Find where the given text appears and provide that cell's center as (x, y) coordinate. 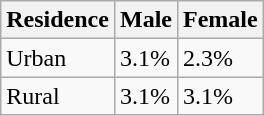
Female (221, 20)
Male (146, 20)
Urban (58, 58)
2.3% (221, 58)
Residence (58, 20)
Rural (58, 96)
